Return [X, Y] of the center of cell containing provided text 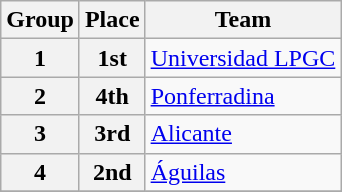
Place [112, 20]
4th [112, 96]
2 [40, 96]
Team [243, 20]
Ponferradina [243, 96]
3rd [112, 134]
3 [40, 134]
1 [40, 58]
4 [40, 172]
1st [112, 58]
Águilas [243, 172]
2nd [112, 172]
Universidad LPGC [243, 58]
Group [40, 20]
Alicante [243, 134]
